From the cell containing the given text, extract its center point as (x, y) coordinate. 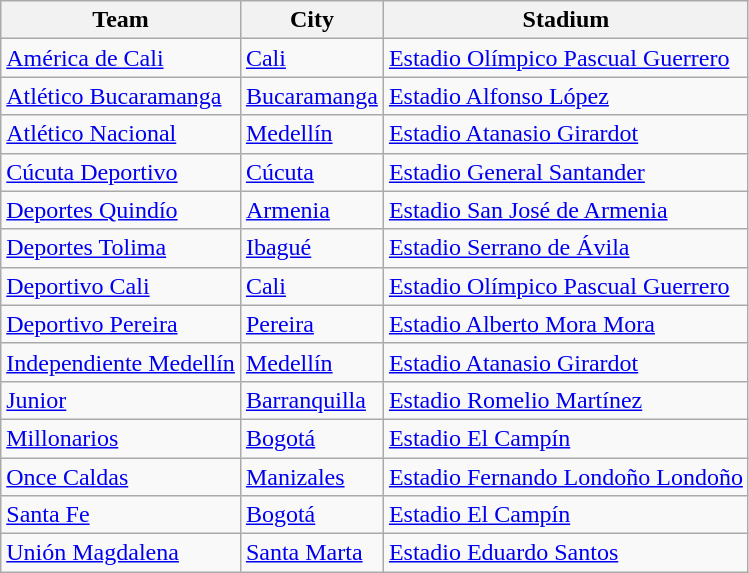
Stadium (566, 20)
Estadio Fernando Londoño Londoño (566, 477)
Armenia (312, 210)
Estadio General Santander (566, 172)
Estadio Eduardo Santos (566, 553)
Millonarios (121, 438)
Pereira (312, 324)
Junior (121, 400)
Bucaramanga (312, 96)
Unión Magdalena (121, 553)
América de Cali (121, 58)
Cúcuta (312, 172)
Deportivo Cali (121, 286)
Barranquilla (312, 400)
Manizales (312, 477)
Estadio San José de Armenia (566, 210)
Deportes Quindío (121, 210)
Independiente Medellín (121, 362)
Santa Fe (121, 515)
Santa Marta (312, 553)
Estadio Alberto Mora Mora (566, 324)
City (312, 20)
Estadio Alfonso López (566, 96)
Team (121, 20)
Once Caldas (121, 477)
Atlético Nacional (121, 134)
Estadio Serrano de Ávila (566, 248)
Ibagué (312, 248)
Deportes Tolima (121, 248)
Atlético Bucaramanga (121, 96)
Estadio Romelio Martínez (566, 400)
Deportivo Pereira (121, 324)
Cúcuta Deportivo (121, 172)
